Return the (X, Y) coordinate for the center point of the cell that contains the specified text.  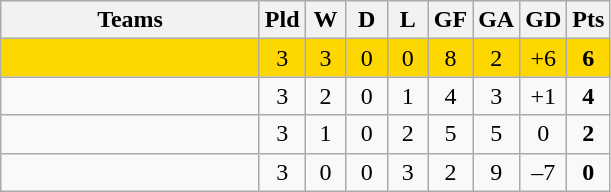
Teams (130, 20)
D (366, 20)
+1 (544, 96)
+6 (544, 58)
GA (496, 20)
8 (450, 58)
L (408, 20)
GD (544, 20)
W (326, 20)
–7 (544, 172)
6 (588, 58)
9 (496, 172)
Pld (282, 20)
GF (450, 20)
Pts (588, 20)
